Detect which cell encompasses the target text, then output its [X, Y] center coordinate. 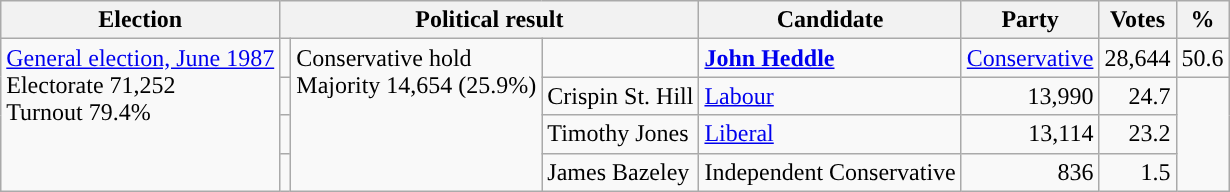
50.6 [1202, 58]
Candidate [830, 20]
Election [140, 20]
Party [1030, 20]
Crispin St. Hill [620, 96]
Conservative holdMajority 14,654 (25.9%) [416, 115]
1.5 [1138, 172]
Timothy Jones [620, 134]
Political result [490, 20]
% [1202, 20]
Liberal [830, 134]
John Heddle [830, 58]
Conservative [1030, 58]
23.2 [1138, 134]
Independent Conservative [830, 172]
24.7 [1138, 96]
836 [1030, 172]
Votes [1138, 20]
General election, June 1987 Electorate 71,252Turnout 79.4% [140, 115]
James Bazeley [620, 172]
Labour [830, 96]
13,114 [1030, 134]
28,644 [1138, 58]
13,990 [1030, 96]
